Scan for the cell matching the given text and deliver its (x, y) coordinate at center. 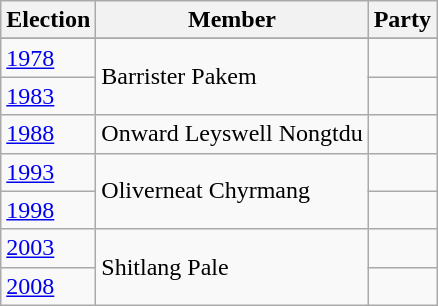
2003 (48, 248)
1998 (48, 210)
1978 (48, 58)
2008 (48, 286)
Election (48, 20)
Oliverneat Chyrmang (232, 191)
Party (402, 20)
Shitlang Pale (232, 267)
1988 (48, 134)
1983 (48, 96)
Barrister Pakem (232, 77)
Onward Leyswell Nongtdu (232, 134)
Member (232, 20)
1993 (48, 172)
